Determine the [X, Y] coordinate at the center of the cell enclosing the given text.  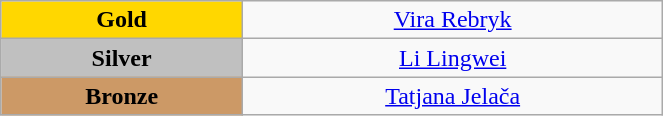
Tatjana Jelača [452, 96]
Li Lingwei [452, 58]
Silver [122, 58]
Gold [122, 20]
Bronze [122, 96]
Vira Rebryk [452, 20]
